Output the [x, y] coordinate of the center of the cell containing the given text.  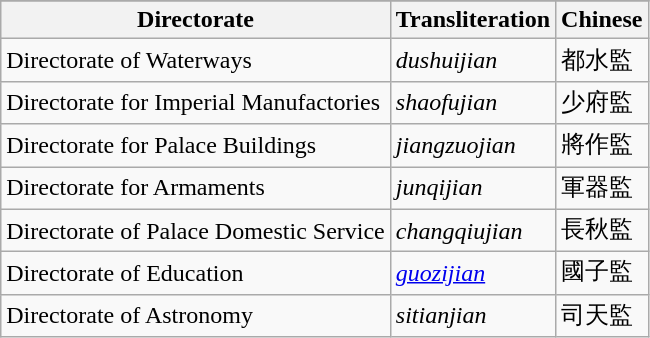
dushuijian [472, 60]
Directorate [196, 20]
shaofujian [472, 102]
少府監 [602, 102]
Directorate of Waterways [196, 60]
Chinese [602, 20]
jiangzuojian [472, 146]
Directorate for Imperial Manufactories [196, 102]
guozijian [472, 274]
Directorate of Education [196, 274]
changqiujian [472, 230]
sitianjian [472, 316]
國子監 [602, 274]
junqijian [472, 188]
司天監 [602, 316]
Transliteration [472, 20]
Directorate for Armaments [196, 188]
Directorate of Astronomy [196, 316]
Directorate for Palace Buildings [196, 146]
軍器監 [602, 188]
將作監 [602, 146]
長秋監 [602, 230]
Directorate of Palace Domestic Service [196, 230]
都水監 [602, 60]
